Identify which cell holds the provided text, then report its (x, y) central coordinate. 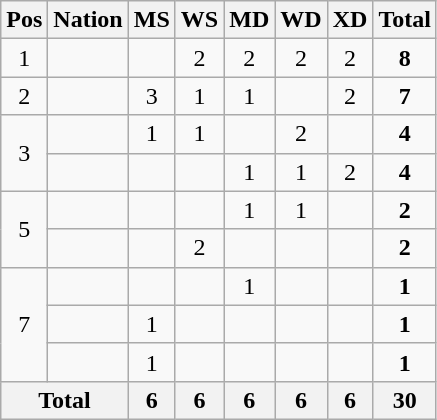
WS (199, 20)
WD (301, 20)
XD (350, 20)
8 (405, 58)
5 (24, 229)
Pos (24, 20)
MS (152, 20)
MD (250, 20)
Nation (88, 20)
30 (405, 400)
